Output the [X, Y] coordinate of the center of the cell containing the given text.  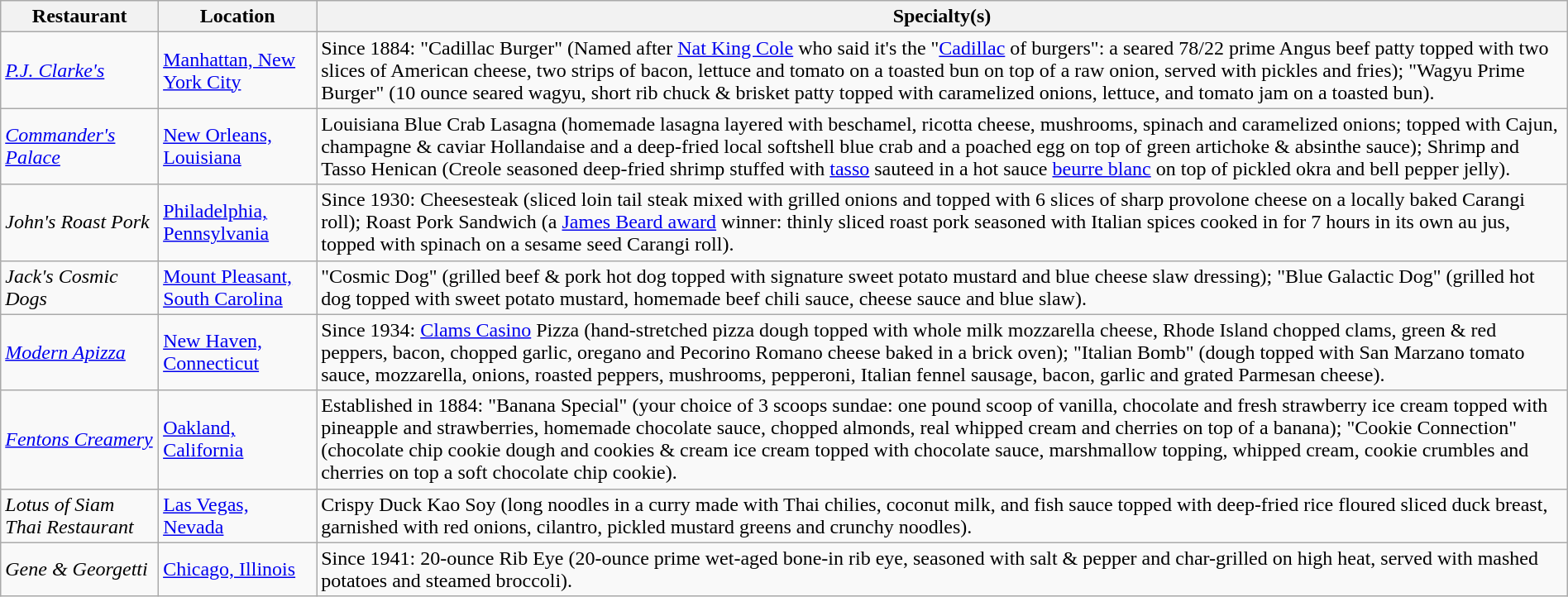
New Orleans, Louisiana [238, 146]
Lotus of Siam Thai Restaurant [79, 516]
Manhattan, New York City [238, 70]
Las Vegas, Nevada [238, 516]
John's Roast Pork [79, 222]
Chicago, Illinois [238, 569]
Oakland, California [238, 440]
New Haven, Connecticut [238, 352]
Gene & Georgetti [79, 569]
Modern Apizza [79, 352]
Location [238, 17]
Jack's Cosmic Dogs [79, 288]
Commander's Palace [79, 146]
Philadelphia, Pennsylvania [238, 222]
Restaurant [79, 17]
Specialty(s) [943, 17]
Fentons Creamery [79, 440]
Mount Pleasant, South Carolina [238, 288]
P.J. Clarke's [79, 70]
